Output the (X, Y) coordinate of the center of the cell containing the given text.  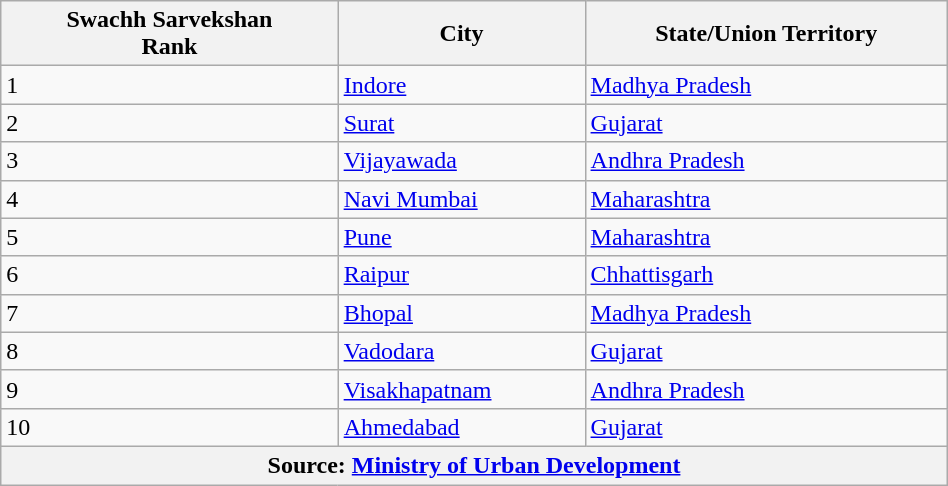
Pune (462, 237)
Vadodara (462, 351)
1 (170, 85)
4 (170, 199)
Visakhapatnam (462, 389)
Vijayawada (462, 161)
Swachh SarvekshanRank (170, 34)
9 (170, 389)
10 (170, 427)
Indore (462, 85)
Ahmedabad (462, 427)
Raipur (462, 275)
Bhopal (462, 313)
State/Union Territory (766, 34)
7 (170, 313)
6 (170, 275)
City (462, 34)
Source: Ministry of Urban Development (474, 465)
Surat (462, 123)
Chhattisgarh (766, 275)
Navi Mumbai (462, 199)
8 (170, 351)
5 (170, 237)
2 (170, 123)
3 (170, 161)
